For the text-containing cell, return its midpoint in (X, Y) coordinate format. 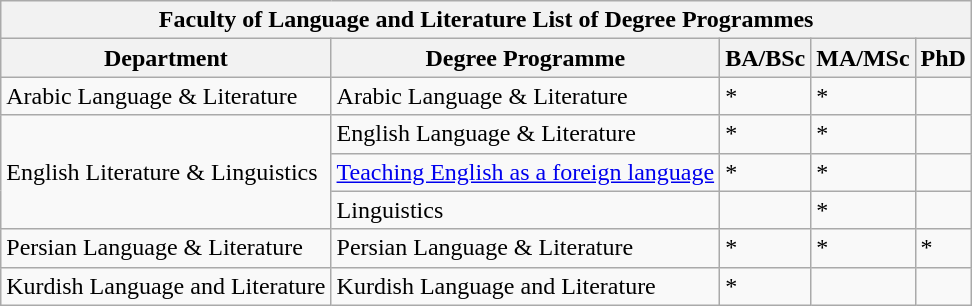
BA/BSc (766, 58)
Linguistics (526, 210)
English Language & Literature (526, 134)
English Literature & Linguistics (166, 172)
MA/MSc (863, 58)
Department (166, 58)
Degree Programme (526, 58)
Faculty of Language and Literature List of Degree Programmes (486, 20)
PhD (943, 58)
Teaching English as a foreign language (526, 172)
